Extract the [x, y] coordinate from the center of the cell holding the provided text.  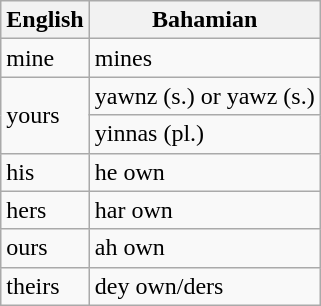
he own [204, 172]
yawnz (s.) or yawz (s.) [204, 96]
yours [45, 115]
his [45, 172]
mine [45, 58]
har own [204, 210]
hers [45, 210]
ah own [204, 248]
Bahamian [204, 20]
mines [204, 58]
English [45, 20]
theirs [45, 286]
ours [45, 248]
yinnas (pl.) [204, 134]
dey own/ders [204, 286]
